Capture the cell that displays the provided text and extract its [x, y] central coordinate. 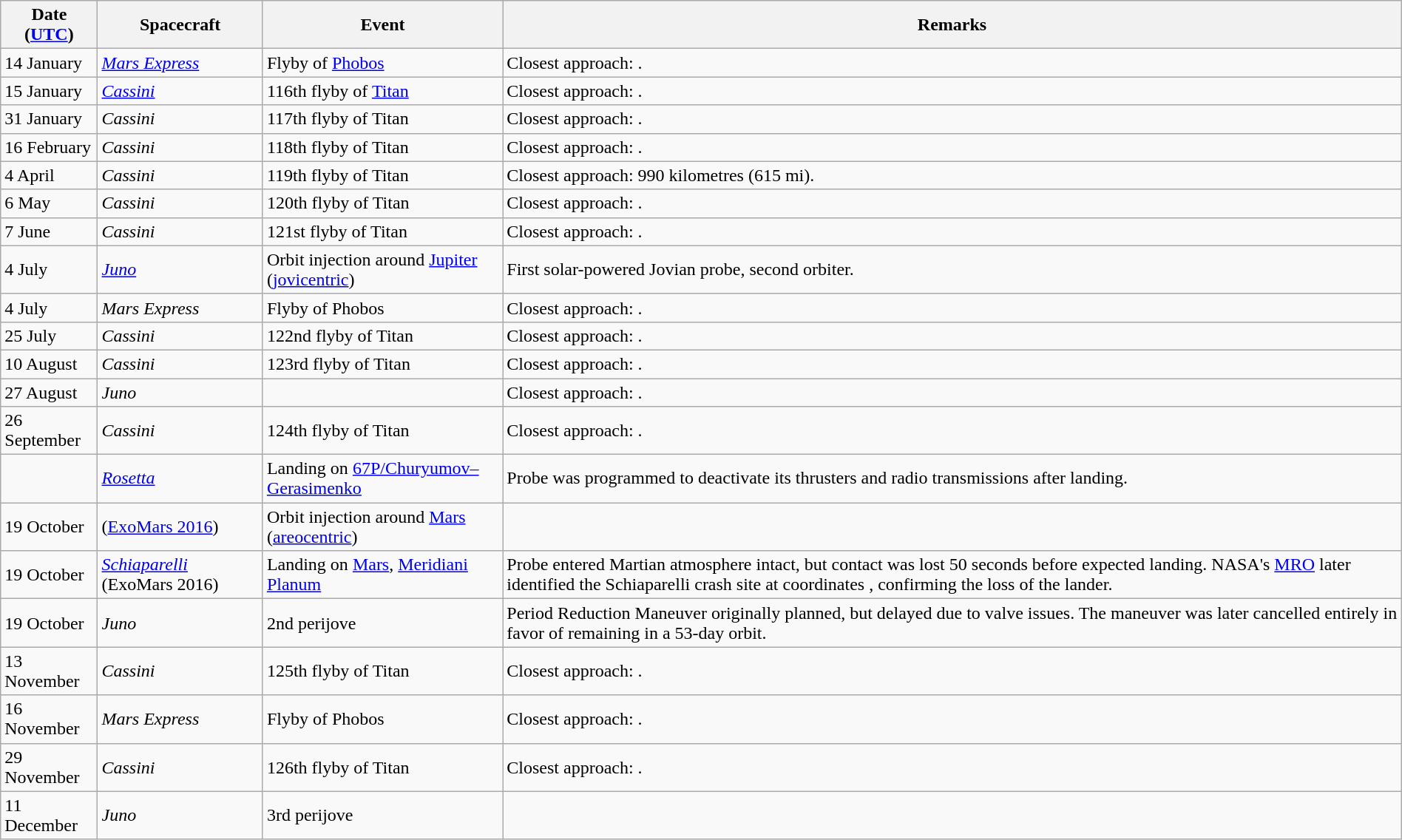
120th flyby of Titan [382, 203]
125th flyby of Titan [382, 671]
26 September [49, 430]
6 May [49, 203]
119th flyby of Titan [382, 175]
2nd perijove [382, 623]
27 August [49, 393]
16 February [49, 147]
11 December [49, 815]
First solar-powered Jovian probe, second orbiter. [952, 269]
7 June [49, 231]
Landing on Mars, Meridiani Planum [382, 575]
3rd perijove [382, 815]
Orbit injection around Jupiter (jovicentric) [382, 269]
Event [382, 25]
117th flyby of Titan [382, 119]
13 November [49, 671]
118th flyby of Titan [382, 147]
Date (UTC) [49, 25]
10 August [49, 364]
126th flyby of Titan [382, 768]
Remarks [952, 25]
Spacecraft [180, 25]
4 April [49, 175]
Rosetta [180, 479]
122nd flyby of Titan [382, 336]
14 January [49, 63]
(ExoMars 2016) [180, 526]
124th flyby of Titan [382, 430]
25 July [49, 336]
16 November [49, 719]
Probe was programmed to deactivate its thrusters and radio transmissions after landing. [952, 479]
Orbit injection around Mars (areocentric) [382, 526]
Schiaparelli (ExoMars 2016) [180, 575]
116th flyby of Titan [382, 91]
15 January [49, 91]
Landing on 67P/Churyumov–Gerasimenko [382, 479]
29 November [49, 768]
31 January [49, 119]
121st flyby of Titan [382, 231]
123rd flyby of Titan [382, 364]
Closest approach: 990 kilometres (615 mi). [952, 175]
